Return (x, y) of the center of cell containing provided text 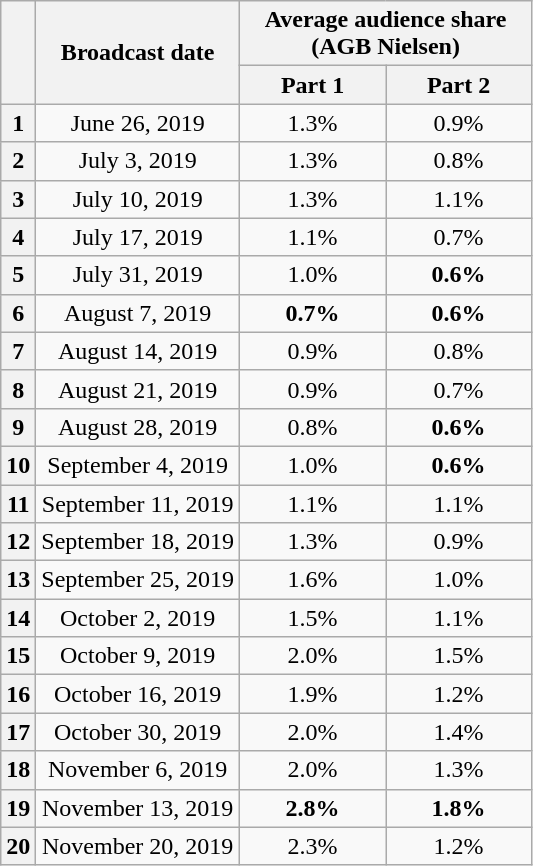
Broadcast date (138, 52)
Part 2 (459, 85)
8 (18, 389)
1.4% (459, 732)
August 21, 2019 (138, 389)
November 20, 2019 (138, 846)
16 (18, 694)
14 (18, 618)
July 3, 2019 (138, 161)
2.8% (313, 808)
2.3% (313, 846)
5 (18, 275)
November 6, 2019 (138, 770)
June 26, 2019 (138, 123)
August 7, 2019 (138, 313)
1 (18, 123)
6 (18, 313)
9 (18, 427)
2 (18, 161)
3 (18, 199)
13 (18, 580)
November 13, 2019 (138, 808)
17 (18, 732)
July 10, 2019 (138, 199)
19 (18, 808)
August 14, 2019 (138, 351)
October 30, 2019 (138, 732)
7 (18, 351)
September 18, 2019 (138, 542)
Part 1 (313, 85)
20 (18, 846)
11 (18, 503)
September 11, 2019 (138, 503)
September 4, 2019 (138, 465)
15 (18, 656)
August 28, 2019 (138, 427)
October 9, 2019 (138, 656)
1.6% (313, 580)
September 25, 2019 (138, 580)
1.9% (313, 694)
July 31, 2019 (138, 275)
July 17, 2019 (138, 237)
Average audience share(AGB Nielsen) (386, 34)
12 (18, 542)
18 (18, 770)
October 16, 2019 (138, 694)
10 (18, 465)
1.8% (459, 808)
4 (18, 237)
October 2, 2019 (138, 618)
